Detect which cell encompasses the target text, then output its [X, Y] center coordinate. 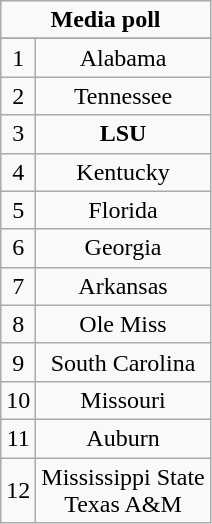
11 [18, 438]
Florida [123, 210]
3 [18, 134]
4 [18, 172]
12 [18, 490]
Arkansas [123, 286]
Mississippi StateTexas A&M [123, 490]
Media poll [106, 20]
9 [18, 362]
8 [18, 324]
Ole Miss [123, 324]
7 [18, 286]
South Carolina [123, 362]
Alabama [123, 58]
Missouri [123, 400]
Kentucky [123, 172]
10 [18, 400]
Tennessee [123, 96]
Auburn [123, 438]
Georgia [123, 248]
LSU [123, 134]
1 [18, 58]
5 [18, 210]
6 [18, 248]
2 [18, 96]
